Return [x, y] of the center of cell containing provided text 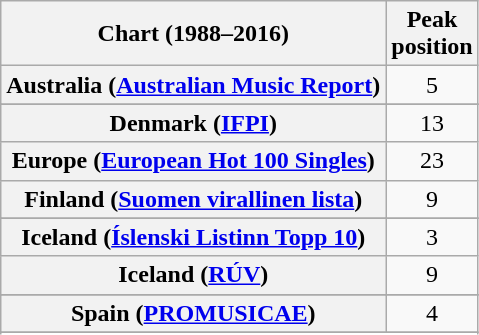
Iceland (RÚV) [194, 275]
4 [432, 313]
23 [432, 161]
Australia (Australian Music Report) [194, 85]
Peakposition [432, 34]
Iceland (Íslenski Listinn Topp 10) [194, 237]
Denmark (IFPI) [194, 123]
3 [432, 237]
Spain (PROMUSICAE) [194, 313]
13 [432, 123]
Finland (Suomen virallinen lista) [194, 199]
Chart (1988–2016) [194, 34]
Europe (European Hot 100 Singles) [194, 161]
5 [432, 85]
